Search for the cell housing the specified text and yield its [x, y] center coordinate. 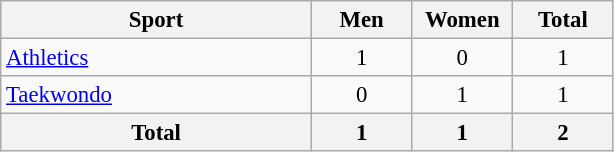
Men [362, 20]
Taekwondo [156, 95]
Sport [156, 20]
Athletics [156, 58]
Women [462, 20]
2 [564, 133]
